Detect which cell encompasses the target text, then output its [x, y] center coordinate. 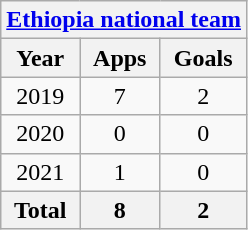
Goals [204, 58]
Ethiopia national team [124, 20]
Year [40, 58]
Apps [120, 58]
2019 [40, 96]
2020 [40, 134]
8 [120, 210]
1 [120, 172]
2021 [40, 172]
7 [120, 96]
Total [40, 210]
